Capture the cell that displays the provided text and extract its (x, y) central coordinate. 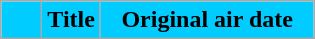
Title (72, 20)
Original air date (207, 20)
